Determine the (X, Y) coordinate at the center of the cell enclosing the given text.  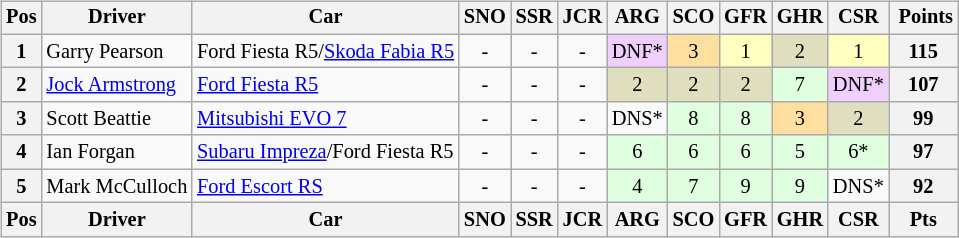
Mark McCulloch (116, 186)
Mitsubishi EVO 7 (326, 119)
6* (858, 152)
Garry Pearson (116, 51)
107 (924, 85)
Points (924, 18)
Subaru Impreza/Ford Fiesta R5 (326, 152)
99 (924, 119)
Ford Fiesta R5/Skoda Fabia R5 (326, 51)
Ford Escort RS (326, 186)
97 (924, 152)
Pts (924, 220)
Jock Armstrong (116, 85)
Scott Beattie (116, 119)
92 (924, 186)
115 (924, 51)
Ian Forgan (116, 152)
Ford Fiesta R5 (326, 85)
